Return the (x, y) coordinate for the center point of the cell that contains the specified text.  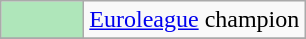
Euroleague champion (194, 20)
